Return the (x, y) coordinate for the center point of the cell that contains the specified text.  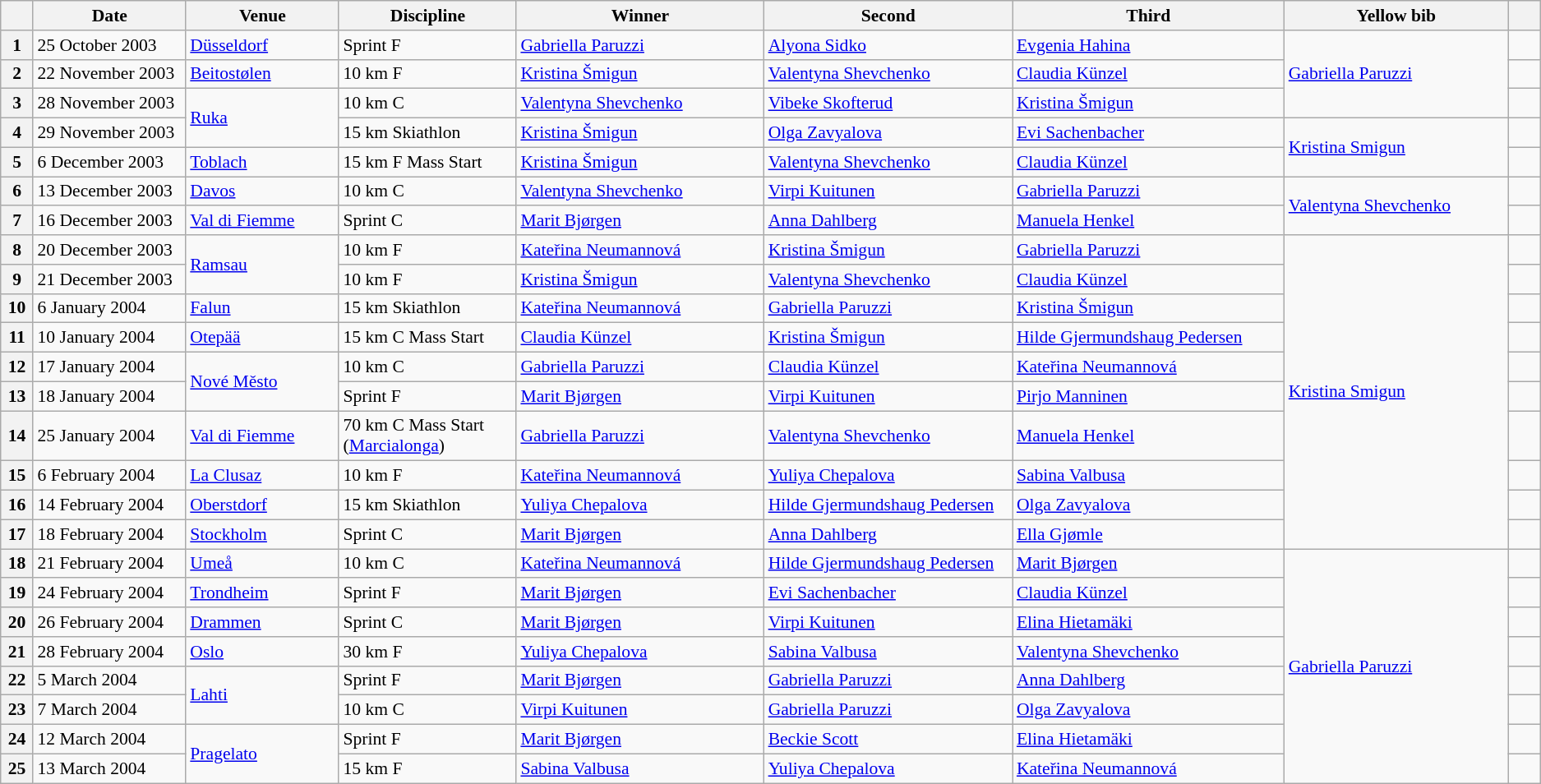
1 (17, 45)
Third (1149, 16)
14 February 2004 (109, 505)
13 March 2004 (109, 768)
28 February 2004 (109, 652)
70 km C Mass Start (Marcialonga) (427, 436)
15 km F Mass Start (427, 162)
12 (17, 367)
La Clusaz (262, 476)
24 (17, 740)
25 January 2004 (109, 436)
Nové Město (262, 381)
Drammen (262, 622)
Lahti (262, 695)
Beckie Scott (888, 740)
6 February 2004 (109, 476)
Stockholm (262, 534)
11 (17, 338)
22 (17, 680)
3 (17, 104)
Second (888, 16)
Ruka (262, 118)
Trondheim (262, 593)
Venue (262, 16)
25 (17, 768)
2 (17, 74)
9 (17, 279)
16 December 2003 (109, 221)
13 (17, 396)
14 (17, 436)
Evgenia Hahina (1149, 45)
22 November 2003 (109, 74)
Discipline (427, 16)
Umeå (262, 564)
Winner (639, 16)
Otepää (262, 338)
15 km C Mass Start (427, 338)
29 November 2003 (109, 133)
Yellow bib (1396, 16)
Ramsau (262, 265)
Toblach (262, 162)
Beitostølen (262, 74)
17 January 2004 (109, 367)
17 (17, 534)
13 December 2003 (109, 191)
18 February 2004 (109, 534)
10 (17, 308)
18 January 2004 (109, 396)
23 (17, 710)
12 March 2004 (109, 740)
Düsseldorf (262, 45)
15 km F (427, 768)
20 (17, 622)
24 February 2004 (109, 593)
16 (17, 505)
30 km F (427, 652)
25 October 2003 (109, 45)
6 December 2003 (109, 162)
21 (17, 652)
Date (109, 16)
7 March 2004 (109, 710)
10 January 2004 (109, 338)
15 (17, 476)
6 January 2004 (109, 308)
5 (17, 162)
Oberstdorf (262, 505)
21 February 2004 (109, 564)
7 (17, 221)
Pragelato (262, 754)
Falun (262, 308)
Vibeke Skofterud (888, 104)
Davos (262, 191)
Pirjo Manninen (1149, 396)
4 (17, 133)
8 (17, 250)
26 February 2004 (109, 622)
Oslo (262, 652)
Alyona Sidko (888, 45)
5 March 2004 (109, 680)
21 December 2003 (109, 279)
19 (17, 593)
6 (17, 191)
20 December 2003 (109, 250)
28 November 2003 (109, 104)
Ella Gjømle (1149, 534)
18 (17, 564)
